Identify which cell holds the provided text, then report its (X, Y) central coordinate. 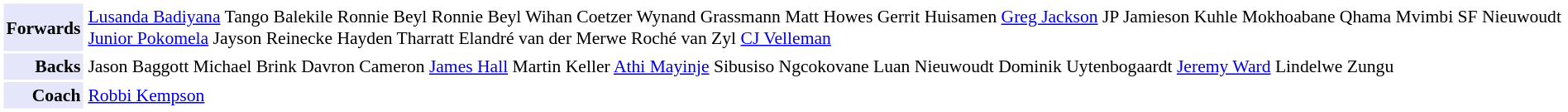
Robbi Kempson (825, 95)
Backs (43, 66)
Forwards (43, 27)
Coach (43, 95)
